From the cell containing the given text, extract its center point as (X, Y) coordinate. 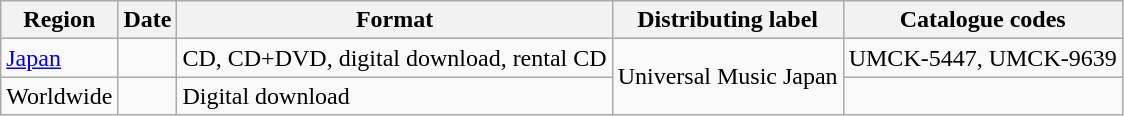
Date (148, 20)
Distributing label (728, 20)
Digital download (394, 96)
UMCK-5447, UMCK-9639 (982, 58)
CD, CD+DVD, digital download, rental CD (394, 58)
Worldwide (60, 96)
Format (394, 20)
Japan (60, 58)
Universal Music Japan (728, 77)
Catalogue codes (982, 20)
Region (60, 20)
